Detect which cell encompasses the target text, then output its [x, y] center coordinate. 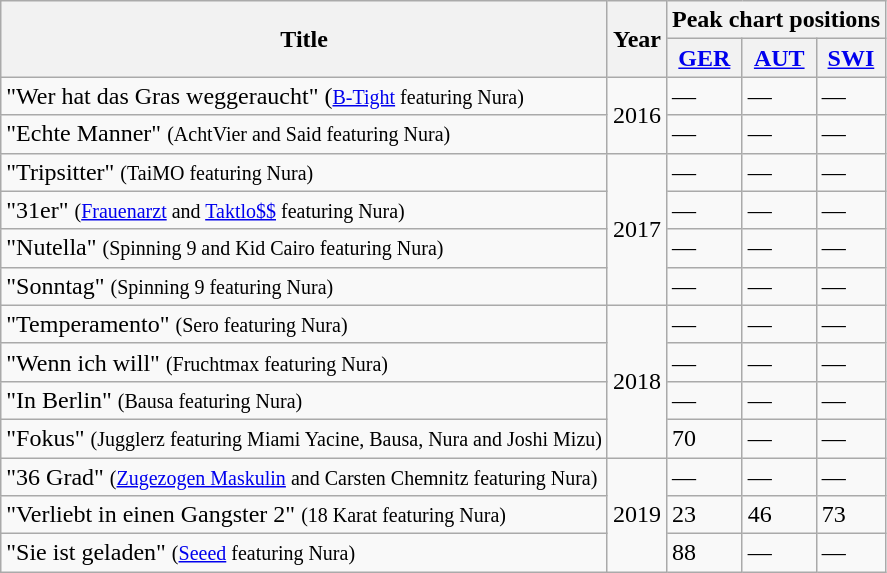
"Sonntag" (Spinning 9 featuring Nura) [304, 286]
"Fokus" (Jugglerz featuring Miami Yacine, Bausa, Nura and Joshi Mizu) [304, 438]
"Wenn ich will" (Fruchtmax featuring Nura) [304, 362]
"In Berlin" (Bausa featuring Nura) [304, 400]
2019 [636, 515]
73 [850, 515]
2018 [636, 381]
88 [705, 553]
2017 [636, 229]
Peak chart positions [776, 20]
AUT [779, 58]
"Verliebt in einen Gangster 2" (18 Karat featuring Nura) [304, 515]
"Nutella" (Spinning 9 and Kid Cairo featuring Nura) [304, 248]
46 [779, 515]
"36 Grad" (Zugezogen Maskulin and Carsten Chemnitz featuring Nura) [304, 477]
"Echte Manner" (AchtVier and Said featuring Nura) [304, 134]
"31er" (Frauenarzt and Taktlo$$ featuring Nura) [304, 210]
"Wer hat das Gras weggeraucht" (B-Tight featuring Nura) [304, 96]
"Sie ist geladen" (Seeed featuring Nura) [304, 553]
GER [705, 58]
Year [636, 39]
SWI [850, 58]
"Temperamento" (Sero featuring Nura) [304, 324]
2016 [636, 115]
70 [705, 438]
23 [705, 515]
Title [304, 39]
"Tripsitter" (TaiMO featuring Nura) [304, 172]
